Return [X, Y] of the center of cell containing provided text 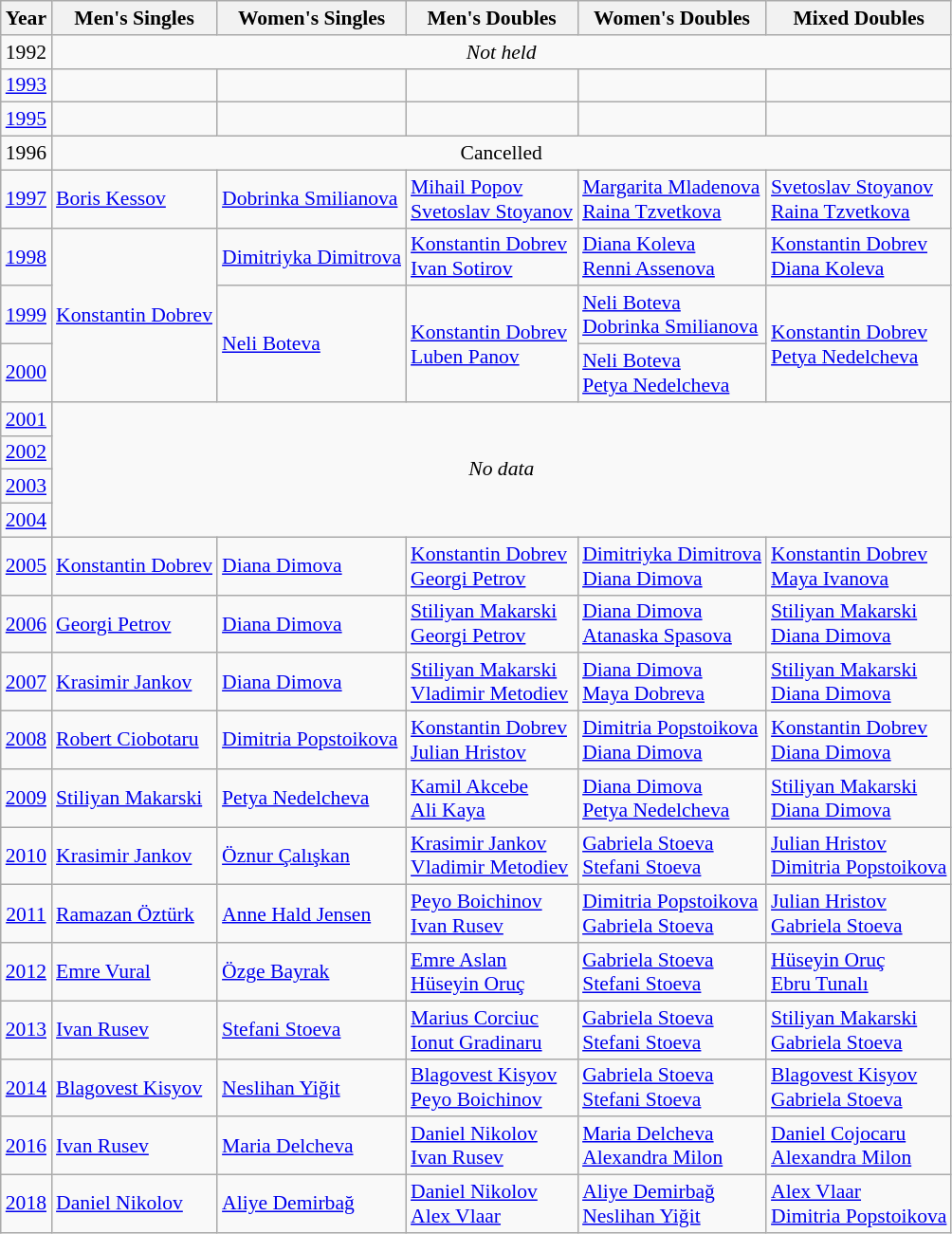
2002 [27, 452]
Diana Dimova Maya Dobreva [671, 683]
2007 [27, 683]
Emre Vural [135, 971]
Neli Boteva Dobrinka Smilianova [671, 315]
Neli Boteva Petya Nedelcheva [671, 374]
1993 [27, 85]
2008 [27, 740]
Dobrinka Smilianova [311, 199]
Konstantin Dobrev Julian Hristov [491, 740]
Georgi Petrov [135, 624]
Anne Hald Jensen [311, 914]
Maria Delcheva [311, 1146]
Mihail Popov Svetoslav Stoyanov [491, 199]
2001 [27, 419]
Mixed Doubles [859, 18]
1998 [27, 256]
Men's Singles [135, 18]
Stiliyan Makarski Gabriela Stoeva [859, 1030]
Emre Aslan Hüseyin Oruç [491, 971]
Maria Delcheva Alexandra Milon [671, 1146]
1996 [27, 154]
2003 [27, 487]
Julian Hristov Gabriela Stoeva [859, 914]
2013 [27, 1030]
Ramazan Öztürk [135, 914]
Konstantin Dobrev Diana Dimova [859, 740]
Men's Doubles [491, 18]
2006 [27, 624]
Dimitriyka Dimitrova Diana Dimova [671, 565]
Daniel Nikolov Ivan Rusev [491, 1146]
Konstantin Dobrev Diana Koleva [859, 256]
Petya Nedelcheva [311, 799]
Aliye Demirbağ Neslihan Yiğit [671, 1205]
Dimitria Popstoikova Gabriela Stoeva [671, 914]
Diana Koleva Renni Assenova [671, 256]
2012 [27, 971]
1999 [27, 315]
2010 [27, 856]
Konstantin Dobrev Ivan Sotirov [491, 256]
2000 [27, 374]
Dimitria Popstoikova [311, 740]
Dimitria Popstoikova Diana Dimova [671, 740]
Julian Hristov Dimitria Popstoikova [859, 856]
Öznur Çalışkan [311, 856]
1995 [27, 120]
2005 [27, 565]
2016 [27, 1146]
Krasimir Jankov Vladimir Metodiev [491, 856]
Diana Dimova Atanaska Spasova [671, 624]
Dimitriyka Dimitrova [311, 256]
Daniel Nikolov Alex Vlaar [491, 1205]
Diana Dimova Petya Nedelcheva [671, 799]
Alex Vlaar Dimitria Popstoikova [859, 1205]
Stefani Stoeva [311, 1030]
Konstantin Dobrev Petya Nedelcheva [859, 344]
1992 [27, 52]
Boris Kessov [135, 199]
2009 [27, 799]
2004 [27, 521]
Women's Doubles [671, 18]
Cancelled [501, 154]
Neslihan Yiğit [311, 1087]
Stiliyan Makarski [135, 799]
Özge Bayrak [311, 971]
Kamil Akcebe Ali Kaya [491, 799]
Robert Ciobotaru [135, 740]
Daniel Cojocaru Alexandra Milon [859, 1146]
1997 [27, 199]
Konstantin Dobrev Luben Panov [491, 344]
Svetoslav Stoyanov Raina Tzvetkova [859, 199]
Stiliyan Makarski Georgi Petrov [491, 624]
Daniel Nikolov [135, 1205]
Margarita Mladenova Raina Tzvetkova [671, 199]
Konstantin Dobrev Georgi Petrov [491, 565]
2014 [27, 1087]
Neli Boteva [311, 344]
No data [501, 470]
Marius Corciuc Ionut Gradinaru [491, 1030]
Stiliyan Makarski Vladimir Metodiev [491, 683]
Blagovest Kisyov Gabriela Stoeva [859, 1087]
2018 [27, 1205]
Peyo Boichinov Ivan Rusev [491, 914]
Not held [501, 52]
Year [27, 18]
Blagovest Kisyov Peyo Boichinov [491, 1087]
Aliye Demirbağ [311, 1205]
Hüseyin Oruç Ebru Tunalı [859, 971]
Women's Singles [311, 18]
2011 [27, 914]
Konstantin Dobrev Maya Ivanova [859, 565]
Blagovest Kisyov [135, 1087]
